Detect which cell encompasses the target text, then output its [x, y] center coordinate. 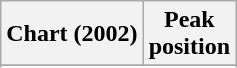
Peakposition [189, 34]
Chart (2002) [72, 34]
